Scan for the cell matching the given text and deliver its (x, y) coordinate at center. 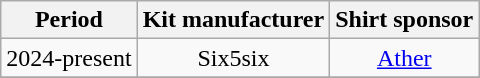
Six5six (234, 58)
Kit manufacturer (234, 20)
Ather (404, 58)
Period (69, 20)
2024-present (69, 58)
Shirt sponsor (404, 20)
